For the text-containing cell, return its midpoint in [x, y] coordinate format. 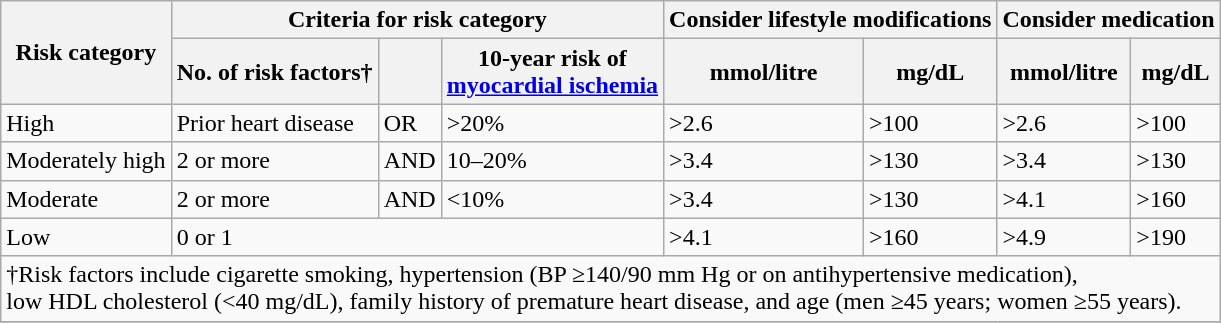
>190 [1176, 237]
Low [86, 237]
10-year risk ofmyocardial ischemia [552, 72]
<10% [552, 199]
Criteria for risk category [417, 20]
Moderate [86, 199]
Moderately high [86, 161]
High [86, 123]
>4.9 [1064, 237]
Risk category [86, 52]
Prior heart disease [274, 123]
OR [410, 123]
Consider lifestyle modifications [830, 20]
>20% [552, 123]
0 or 1 [417, 237]
10–20% [552, 161]
No. of risk factors† [274, 72]
Consider medication [1108, 20]
